Extract the (X, Y) coordinate from the center of the cell holding the provided text.  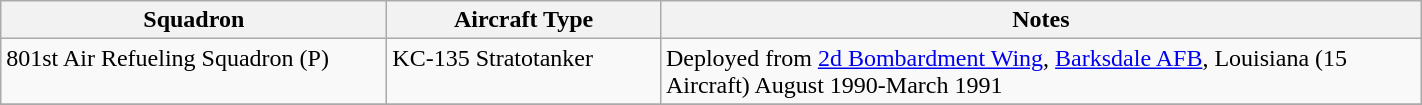
Deployed from 2d Bombardment Wing, Barksdale AFB, Louisiana (15 Aircraft) August 1990-March 1991 (1040, 72)
Aircraft Type (524, 20)
Notes (1040, 20)
KC-135 Stratotanker (524, 72)
Squadron (194, 20)
801st Air Refueling Squadron (P) (194, 72)
